For the text-containing cell, return its midpoint in (X, Y) coordinate format. 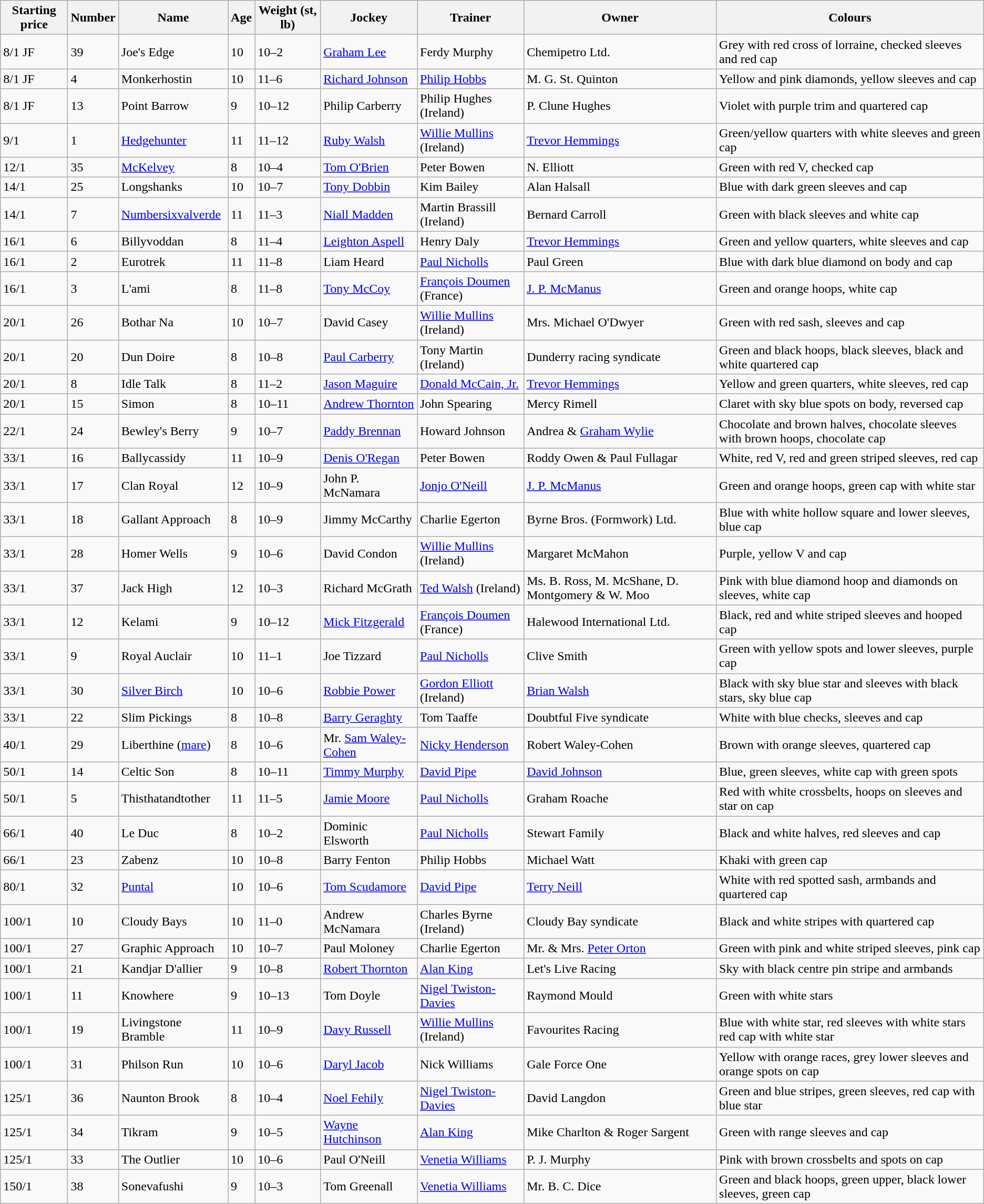
Robert Waley-Cohen (620, 744)
Green and black hoops, black sleeves, black and white quartered cap (850, 356)
Robbie Power (369, 691)
32 (93, 887)
Tony McCoy (369, 288)
Chocolate and brown halves, chocolate sleeves with brown hoops, chocolate cap (850, 431)
Puntal (173, 887)
Timmy Murphy (369, 771)
Halewood International Ltd. (620, 622)
Sky with black centre pin stripe and armbands (850, 969)
Pink with blue diamond hoop and diamonds on sleeves, white cap (850, 588)
Gale Force One (620, 1064)
19 (93, 1030)
Terry Neill (620, 887)
Paul Green (620, 261)
Khaki with green cap (850, 860)
Alan Halsall (620, 187)
Ted Walsh (Ireland) (471, 588)
Blue with white hollow square and lower sleeves, blue cap (850, 519)
Henry Daly (471, 241)
37 (93, 588)
Sonevafushi (173, 1187)
11–3 (288, 214)
Yellow with orange races, grey lower sleeves and orange spots on cap (850, 1064)
Martin Brassill (Ireland) (471, 214)
Thisthatandtother (173, 799)
Raymond Mould (620, 995)
Tom Scudamore (369, 887)
Jockey (369, 18)
Daryl Jacob (369, 1064)
40 (93, 832)
M. G. St. Quinton (620, 79)
Blue, green sleeves, white cap with green spots (850, 771)
Green with white stars (850, 995)
13 (93, 106)
Royal Auclair (173, 656)
John Spearing (471, 404)
Green and blue stripes, green sleeves, red cap with blue star (850, 1098)
Silver Birch (173, 691)
5 (93, 799)
Tikram (173, 1132)
Howard Johnson (471, 431)
Red with white crossbelts, hoops on sleeves and star on cap (850, 799)
Paul O'Neill (369, 1159)
Simon (173, 404)
80/1 (34, 887)
Pink with brown crossbelts and spots on cap (850, 1159)
Mrs. Michael O'Dwyer (620, 323)
Mr. & Mrs. Peter Orton (620, 949)
Clan Royal (173, 486)
Kelami (173, 622)
Liam Heard (369, 261)
Green with red V, checked cap (850, 167)
Blue with white star, red sleeves with white stars red cap with white star (850, 1030)
Charles Byrne (Ireland) (471, 922)
12/1 (34, 167)
Green and yellow quarters, white sleeves and cap (850, 241)
Tom O'Brien (369, 167)
34 (93, 1132)
27 (93, 949)
Trainer (471, 18)
29 (93, 744)
Bernard Carroll (620, 214)
Black and white stripes with quartered cap (850, 922)
11–2 (288, 384)
26 (93, 323)
Blue with dark blue diamond on body and cap (850, 261)
Barry Fenton (369, 860)
Number (93, 18)
Jason Maguire (369, 384)
Joe Tizzard (369, 656)
Kim Bailey (471, 187)
Philip Carberry (369, 106)
Leighton Aspell (369, 241)
Jonjo O'Neill (471, 486)
22 (93, 717)
18 (93, 519)
Paddy Brennan (369, 431)
Hedgehunter (173, 140)
11–0 (288, 922)
Green with yellow spots and lower sleeves, purple cap (850, 656)
Black and white halves, red sleeves and cap (850, 832)
3 (93, 288)
Idle Talk (173, 384)
Mike Charlton & Roger Sargent (620, 1132)
24 (93, 431)
38 (93, 1187)
Tom Doyle (369, 995)
39 (93, 52)
31 (93, 1064)
Joe's Edge (173, 52)
The Outlier (173, 1159)
9/1 (34, 140)
Owner (620, 18)
33 (93, 1159)
17 (93, 486)
Colours (850, 18)
Green with range sleeves and cap (850, 1132)
Green and orange hoops, white cap (850, 288)
Ms. B. Ross, M. McShane, D. Montgomery & W. Moo (620, 588)
Zabenz (173, 860)
11–1 (288, 656)
Purple, yellow V and cap (850, 554)
Andrew Thornton (369, 404)
Ferdy Murphy (471, 52)
Michael Watt (620, 860)
Roddy Owen & Paul Fullagar (620, 458)
Black, red and white striped sleeves and hooped cap (850, 622)
Barry Geraghty (369, 717)
10–13 (288, 995)
Byrne Bros. (Formwork) Ltd. (620, 519)
22/1 (34, 431)
Green with red sash, sleeves and cap (850, 323)
Green and black hoops, green upper, black lower sleeves, green cap (850, 1187)
Mercy Rimell (620, 404)
David Johnson (620, 771)
2 (93, 261)
Black with sky blue star and sleeves with black stars, sky blue cap (850, 691)
White with red spotted sash, armbands and quartered cap (850, 887)
Paul Moloney (369, 949)
11–4 (288, 241)
6 (93, 241)
Cloudy Bays (173, 922)
Monkerhostin (173, 79)
150/1 (34, 1187)
Graham Lee (369, 52)
L'ami (173, 288)
30 (93, 691)
Weight (st, lb) (288, 18)
Mr. B. C. Dice (620, 1187)
Niall Madden (369, 214)
Dunderry racing syndicate (620, 356)
Livingstone Bramble (173, 1030)
Stewart Family (620, 832)
Mr. Sam Waley-Cohen (369, 744)
15 (93, 404)
Jamie Moore (369, 799)
Jack High (173, 588)
Andrew McNamara (369, 922)
Richard McGrath (369, 588)
Green and orange hoops, green cap with white star (850, 486)
Homer Wells (173, 554)
25 (93, 187)
28 (93, 554)
Philson Run (173, 1064)
Numbersixvalverde (173, 214)
Dun Doire (173, 356)
Jimmy McCarthy (369, 519)
Nicky Henderson (471, 744)
Point Barrow (173, 106)
21 (93, 969)
36 (93, 1098)
Cloudy Bay syndicate (620, 922)
Violet with purple trim and quartered cap (850, 106)
14 (93, 771)
Green with pink and white striped sleeves, pink cap (850, 949)
White with blue checks, sleeves and cap (850, 717)
Davy Russell (369, 1030)
Knowhere (173, 995)
Grey with red cross of lorraine, checked sleeves and red cap (850, 52)
Yellow and pink diamonds, yellow sleeves and cap (850, 79)
Chemipetro Ltd. (620, 52)
P. Clune Hughes (620, 106)
White, red V, red and green striped sleeves, red cap (850, 458)
Bothar Na (173, 323)
Eurotrek (173, 261)
Tom Taaffe (471, 717)
4 (93, 79)
David Casey (369, 323)
Brown with orange sleeves, quartered cap (850, 744)
Wayne Hutchinson (369, 1132)
Le Duc (173, 832)
Naunton Brook (173, 1098)
Mick Fitzgerald (369, 622)
Richard Johnson (369, 79)
Noel Fehily (369, 1098)
Gallant Approach (173, 519)
Brian Walsh (620, 691)
Graham Roache (620, 799)
Yellow and green quarters, white sleeves, red cap (850, 384)
Ruby Walsh (369, 140)
Age (242, 18)
Longshanks (173, 187)
Celtic Son (173, 771)
Philip Hughes (Ireland) (471, 106)
40/1 (34, 744)
Robert Thornton (369, 969)
Donald McCain, Jr. (471, 384)
Favourites Racing (620, 1030)
Doubtful Five syndicate (620, 717)
Green with black sleeves and white cap (850, 214)
Tony Martin (Ireland) (471, 356)
Starting price (34, 18)
Slim Pickings (173, 717)
Blue with dark green sleeves and cap (850, 187)
11–12 (288, 140)
McKelvey (173, 167)
20 (93, 356)
11–5 (288, 799)
Margaret McMahon (620, 554)
1 (93, 140)
Dominic Elsworth (369, 832)
Graphic Approach (173, 949)
Kandjar D'allier (173, 969)
Let's Live Racing (620, 969)
David Condon (369, 554)
Bewley's Berry (173, 431)
16 (93, 458)
7 (93, 214)
Liberthine (mare) (173, 744)
Denis O'Regan (369, 458)
John P. McNamara (369, 486)
11–6 (288, 79)
N. Elliott (620, 167)
Nick Williams (471, 1064)
Claret with sky blue spots on body, reversed cap (850, 404)
Name (173, 18)
Tom Greenall (369, 1187)
Paul Carberry (369, 356)
P. J. Murphy (620, 1159)
10–5 (288, 1132)
Green/yellow quarters with white sleeves and green cap (850, 140)
Billyvoddan (173, 241)
Tony Dobbin (369, 187)
23 (93, 860)
Ballycassidy (173, 458)
Gordon Elliott (Ireland) (471, 691)
35 (93, 167)
David Langdon (620, 1098)
Andrea & Graham Wylie (620, 431)
Clive Smith (620, 656)
